Identify which cell holds the provided text, then report its [X, Y] central coordinate. 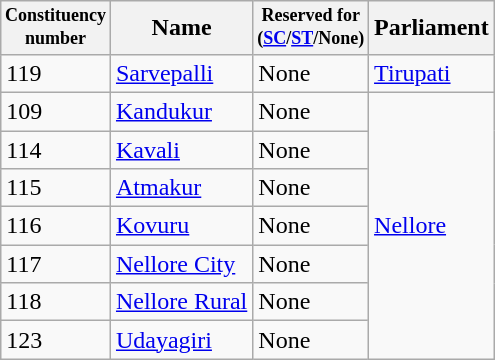
118 [56, 302]
Udayagiri [181, 340]
Sarvepalli [181, 73]
116 [56, 226]
Tirupati [432, 73]
115 [56, 188]
Reserved for(SC/ST/None) [311, 28]
109 [56, 111]
Atmakur [181, 188]
Kavali [181, 150]
117 [56, 264]
114 [56, 150]
Parliament [432, 28]
119 [56, 73]
Name [181, 28]
Kandukur [181, 111]
Nellore [432, 225]
Constituency number [56, 28]
Nellore Rural [181, 302]
Nellore City [181, 264]
123 [56, 340]
Kovuru [181, 226]
